Identify which cell holds the provided text, then report its (X, Y) central coordinate. 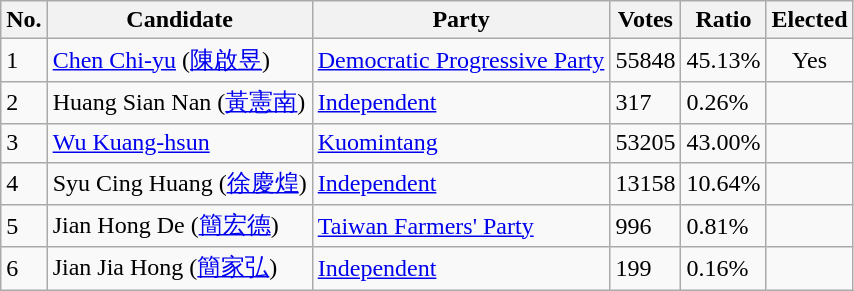
10.64% (724, 184)
0.26% (724, 102)
1 (24, 60)
996 (646, 226)
4 (24, 184)
Huang Sian Nan (黃憲南) (180, 102)
Chen Chi-yu (陳啟昱) (180, 60)
Candidate (180, 20)
Democratic Progressive Party (461, 60)
13158 (646, 184)
0.81% (724, 226)
6 (24, 268)
Jian Hong De (簡宏德) (180, 226)
5 (24, 226)
317 (646, 102)
Elected (810, 20)
Kuomintang (461, 143)
53205 (646, 143)
2 (24, 102)
43.00% (724, 143)
Wu Kuang-hsun (180, 143)
45.13% (724, 60)
0.16% (724, 268)
No. (24, 20)
Party (461, 20)
3 (24, 143)
Syu Cing Huang (徐慶煌) (180, 184)
Ratio (724, 20)
Yes (810, 60)
55848 (646, 60)
Votes (646, 20)
Jian Jia Hong (簡家弘) (180, 268)
199 (646, 268)
Taiwan Farmers' Party (461, 226)
